Identify which cell holds the provided text, then report its [x, y] central coordinate. 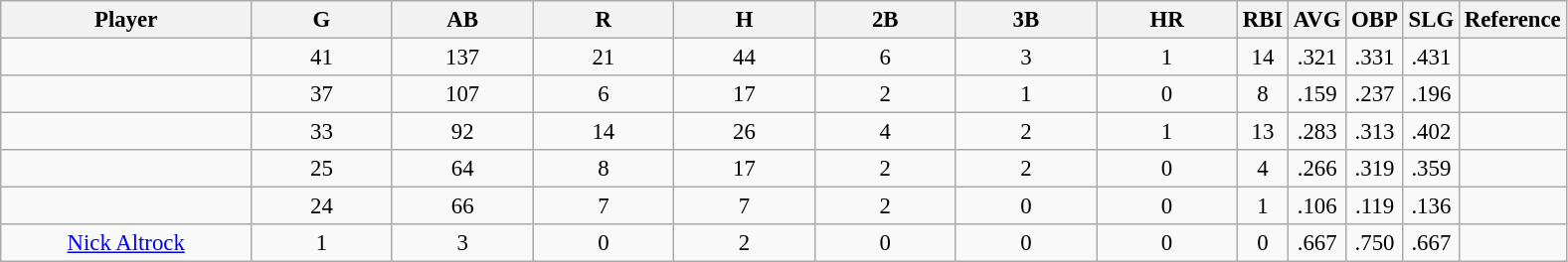
.159 [1317, 94]
.266 [1317, 169]
41 [322, 58]
Player [126, 20]
R [604, 20]
.321 [1317, 58]
107 [462, 94]
G [322, 20]
26 [745, 132]
.750 [1374, 243]
.313 [1374, 132]
64 [462, 169]
Reference [1512, 20]
3B [1026, 20]
.106 [1317, 206]
.331 [1374, 58]
.359 [1431, 169]
37 [322, 94]
.136 [1431, 206]
24 [322, 206]
2B [885, 20]
.196 [1431, 94]
SLG [1431, 20]
.402 [1431, 132]
66 [462, 206]
.431 [1431, 58]
137 [462, 58]
H [745, 20]
Nick Altrock [126, 243]
.319 [1374, 169]
HR [1167, 20]
44 [745, 58]
.283 [1317, 132]
.237 [1374, 94]
25 [322, 169]
33 [322, 132]
AB [462, 20]
.119 [1374, 206]
21 [604, 58]
OBP [1374, 20]
RBI [1263, 20]
AVG [1317, 20]
13 [1263, 132]
92 [462, 132]
